Determine the (x, y) coordinate at the center of the cell enclosing the given text.  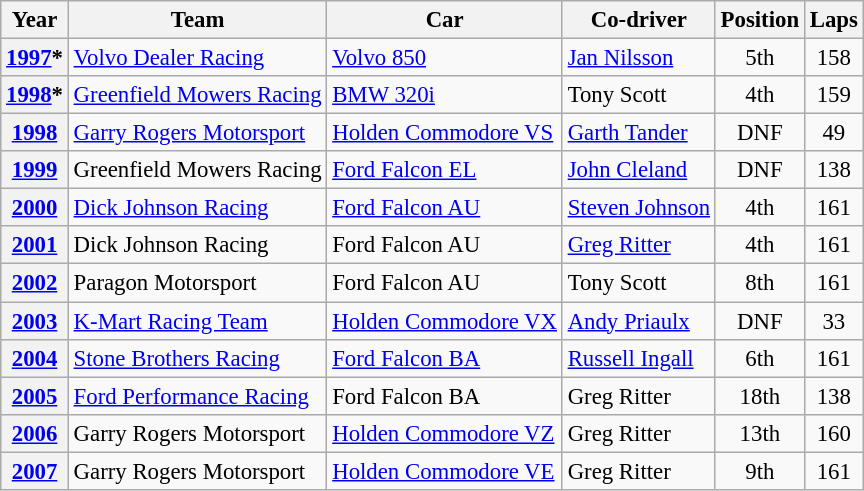
159 (834, 95)
K-Mart Racing Team (198, 321)
Car (444, 20)
Ford Performance Racing (198, 396)
1999 (35, 170)
Garth Tander (638, 133)
49 (834, 133)
Paragon Motorsport (198, 283)
5th (760, 58)
BMW 320i (444, 95)
2005 (35, 396)
Holden Commodore VZ (444, 433)
160 (834, 433)
Holden Commodore VS (444, 133)
158 (834, 58)
9th (760, 471)
33 (834, 321)
2003 (35, 321)
13th (760, 433)
Co-driver (638, 20)
1998* (35, 95)
1997* (35, 58)
Russell Ingall (638, 358)
2000 (35, 208)
1998 (35, 133)
Jan Nilsson (638, 58)
John Cleland (638, 170)
2004 (35, 358)
Year (35, 20)
Holden Commodore VX (444, 321)
Holden Commodore VE (444, 471)
Volvo 850 (444, 58)
Position (760, 20)
Andy Priaulx (638, 321)
Steven Johnson (638, 208)
2001 (35, 245)
Stone Brothers Racing (198, 358)
8th (760, 283)
2007 (35, 471)
Ford Falcon EL (444, 170)
2006 (35, 433)
18th (760, 396)
Laps (834, 20)
6th (760, 358)
Team (198, 20)
2002 (35, 283)
Volvo Dealer Racing (198, 58)
